Detect which cell encompasses the target text, then output its [X, Y] center coordinate. 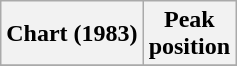
Peakposition [189, 34]
Chart (1983) [72, 34]
